Determine the [X, Y] coordinate at the center of the cell enclosing the given text.  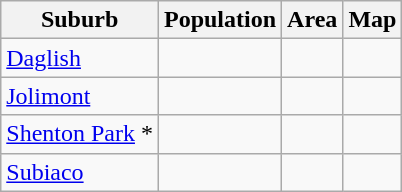
Area [312, 20]
Suburb [80, 20]
Map [372, 20]
Shenton Park * [80, 134]
Jolimont [80, 96]
Subiaco [80, 172]
Population [220, 20]
Daglish [80, 58]
